Return [x, y] of the center of cell containing provided text 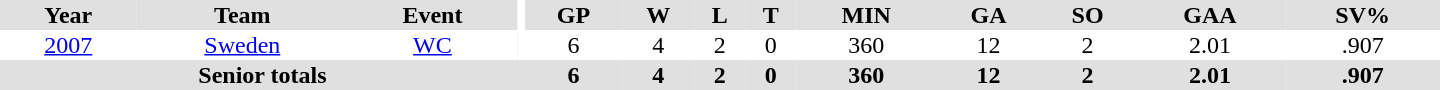
GAA [1210, 15]
2007 [68, 45]
Sweden [243, 45]
L [720, 15]
Team [243, 15]
SV% [1362, 15]
SO [1088, 15]
GP [574, 15]
Year [68, 15]
W [658, 15]
GA [988, 15]
Event [432, 15]
Senior totals [262, 75]
T [770, 15]
WC [432, 45]
MIN [866, 15]
